Pinpoint the cell where the given text exists, returning its [X, Y] midpoint coordinate. 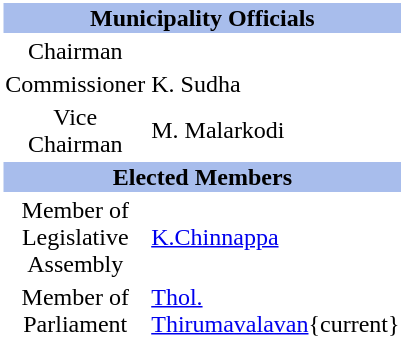
K. Sudha [276, 84]
Chairman [76, 51]
Elected Members [202, 177]
M. Malarkodi [276, 130]
Vice Chairman [76, 130]
Thol. Thirumavalavan{current} [276, 310]
K.Chinnappa [276, 237]
Municipality Officials [202, 18]
Member of Legislative Assembly [76, 237]
Commissioner [76, 84]
Member of Parliament [76, 310]
